Search for the cell housing the specified text and yield its [X, Y] center coordinate. 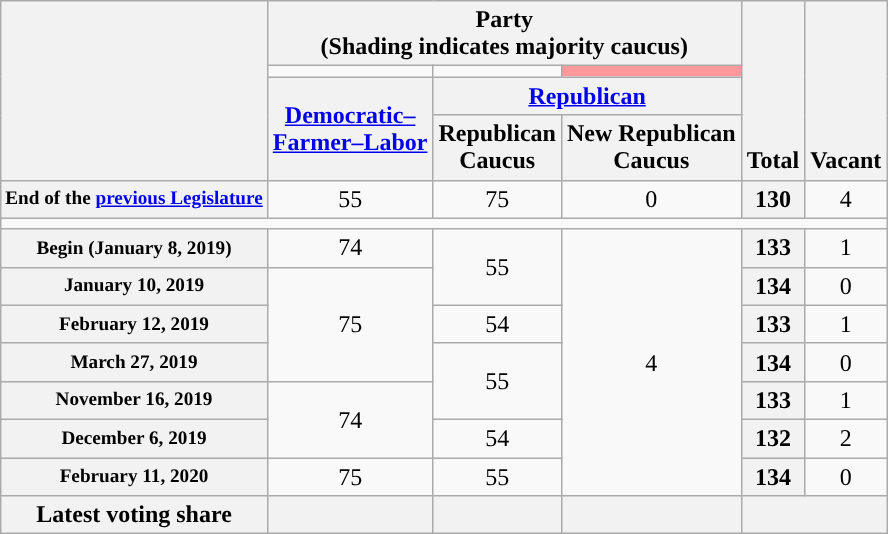
Latest voting share [134, 515]
130 [773, 199]
Total [773, 90]
End of the previous Legislature [134, 199]
Begin (January 8, 2019) [134, 248]
January 10, 2019 [134, 286]
February 12, 2019 [134, 324]
Vacant [846, 90]
Party (Shading indicates majority caucus) [504, 34]
November 16, 2019 [134, 400]
RepublicanCaucus [497, 148]
New RepublicanCaucus [651, 148]
December 6, 2019 [134, 438]
February 11, 2020 [134, 477]
2 [846, 438]
March 27, 2019 [134, 362]
132 [773, 438]
Democratic–Farmer–Labor [350, 128]
Republican [587, 96]
